Return the (X, Y) coordinate for the center point of the cell that contains the specified text.  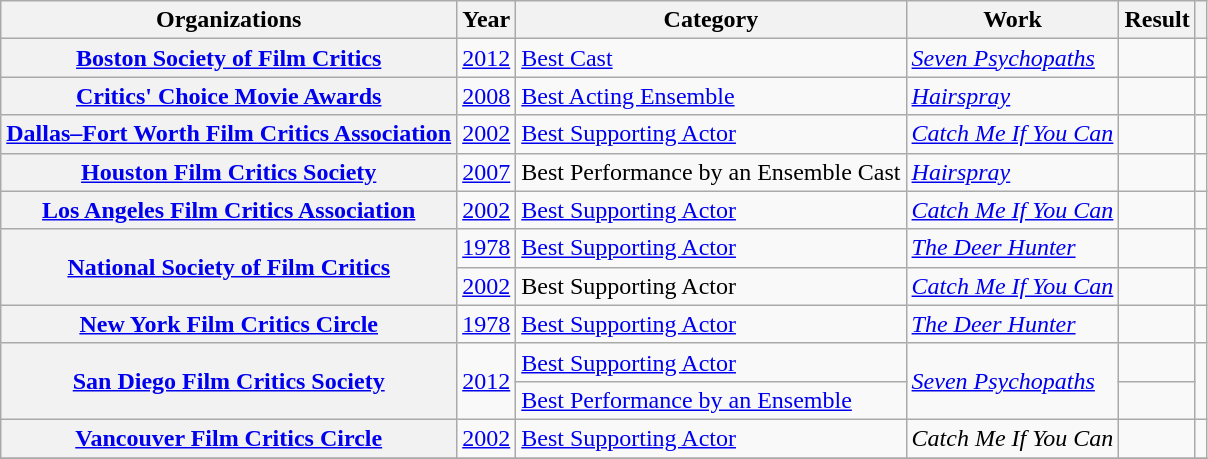
Organizations (229, 20)
Los Angeles Film Critics Association (229, 210)
Vancouver Film Critics Circle (229, 438)
San Diego Film Critics Society (229, 381)
Dallas–Fort Worth Film Critics Association (229, 134)
Best Performance by an Ensemble Cast (711, 172)
National Society of Film Critics (229, 267)
Best Performance by an Ensemble (711, 400)
2008 (486, 96)
Best Cast (711, 58)
Best Acting Ensemble (711, 96)
Result (1157, 20)
Work (1012, 20)
2007 (486, 172)
Houston Film Critics Society (229, 172)
Boston Society of Film Critics (229, 58)
Critics' Choice Movie Awards (229, 96)
Year (486, 20)
New York Film Critics Circle (229, 324)
Category (711, 20)
